Find where the given text appears and provide that cell's center as [x, y] coordinate. 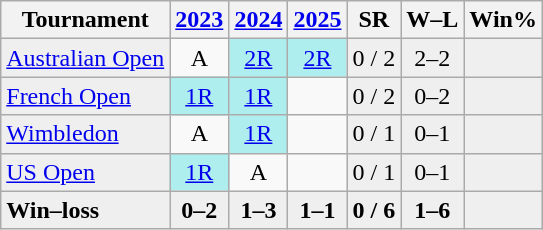
2–2 [432, 58]
Win–loss [86, 210]
0 / 6 [374, 210]
W–L [432, 20]
1–1 [318, 210]
US Open [86, 172]
2023 [200, 20]
Australian Open [86, 58]
Wimbledon [86, 134]
2024 [258, 20]
1–3 [258, 210]
French Open [86, 96]
SR [374, 20]
2025 [318, 20]
Win% [504, 20]
1–6 [432, 210]
Tournament [86, 20]
